Provide the [x, y] coordinate of the cell's center where the given text is located.  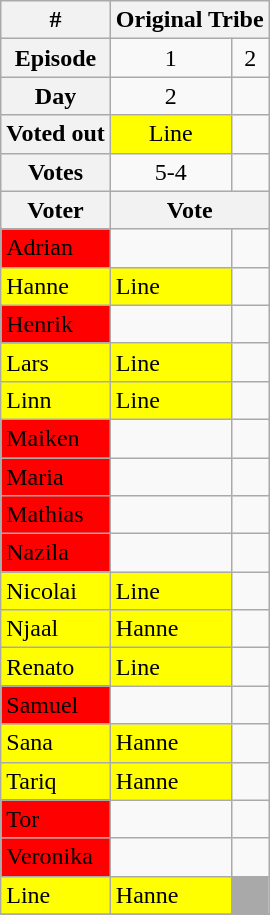
Maiken [56, 438]
Vote [190, 210]
Nicolai [56, 591]
Episode [56, 58]
Adrian [56, 248]
Maria [56, 477]
Day [56, 96]
5-4 [170, 172]
Voted out [56, 134]
Tor [56, 819]
Njaal [56, 629]
Samuel [56, 705]
Voter [56, 210]
Mathias [56, 515]
Linn [56, 400]
Nazila [56, 553]
Votes [56, 172]
Original Tribe [190, 20]
Renato [56, 667]
Sana [56, 743]
Veronika [56, 857]
Lars [56, 362]
# [56, 20]
Henrik [56, 324]
1 [170, 58]
Tariq [56, 781]
